Detect which cell encompasses the target text, then output its [x, y] center coordinate. 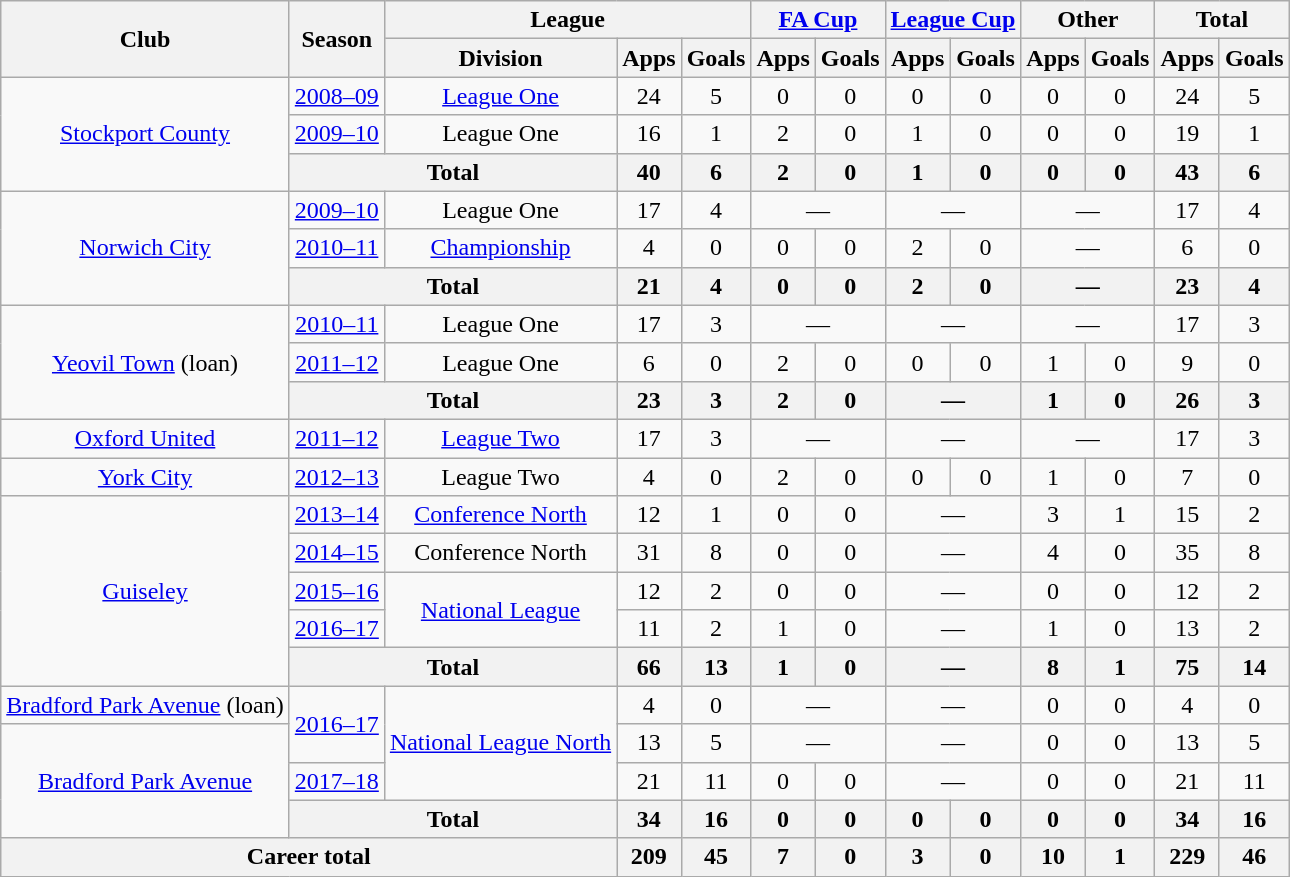
FA Cup [818, 20]
National League [500, 610]
31 [649, 553]
2014–15 [336, 553]
Club [146, 39]
Career total [309, 857]
League [567, 20]
19 [1187, 134]
10 [1053, 857]
Division [500, 58]
Other [1088, 20]
Bradford Park Avenue (loan) [146, 705]
45 [716, 857]
9 [1187, 362]
43 [1187, 172]
2015–16 [336, 591]
2013–14 [336, 515]
Stockport County [146, 134]
14 [1254, 667]
York City [146, 477]
35 [1187, 553]
Yeovil Town (loan) [146, 362]
Oxford United [146, 438]
209 [649, 857]
26 [1187, 400]
40 [649, 172]
Championship [500, 248]
46 [1254, 857]
National League North [500, 743]
Guiseley [146, 591]
229 [1187, 857]
League Cup [953, 20]
66 [649, 667]
Season [336, 39]
2012–13 [336, 477]
Bradford Park Avenue [146, 781]
75 [1187, 667]
2008–09 [336, 96]
15 [1187, 515]
2017–18 [336, 781]
Norwich City [146, 248]
